Identify which cell holds the provided text, then report its (X, Y) central coordinate. 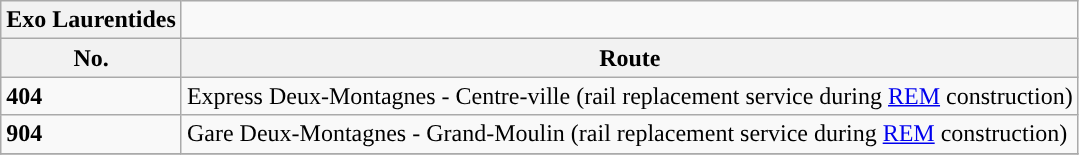
Gare Deux-Montagnes - Grand-Moulin (rail replacement service during REM construction) (630, 134)
904 (92, 134)
Express Deux-Montagnes - Centre-ville (rail replacement service during REM construction) (630, 96)
404 (92, 96)
Route (630, 58)
Exo Laurentides (92, 20)
No. (92, 58)
